For the text-containing cell, return its midpoint in [x, y] coordinate format. 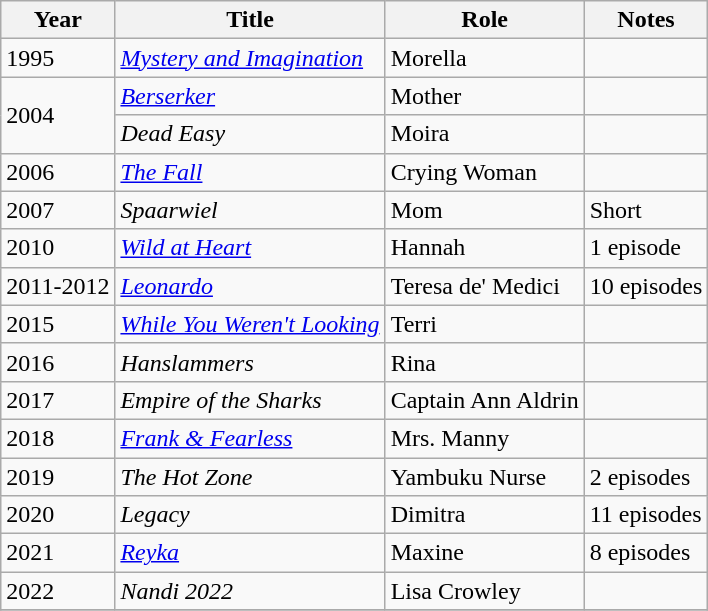
Crying Woman [484, 172]
2007 [58, 210]
Title [250, 20]
2018 [58, 438]
2022 [58, 591]
Terri [484, 324]
10 episodes [646, 286]
2011-2012 [58, 286]
Reyka [250, 553]
Maxine [484, 553]
2004 [58, 115]
Lisa Crowley [484, 591]
Hanslammers [250, 362]
2020 [58, 515]
Hannah [484, 248]
Leonardo [250, 286]
Moira [484, 134]
1995 [58, 58]
2010 [58, 248]
2006 [58, 172]
2 episodes [646, 477]
Notes [646, 20]
Nandi 2022 [250, 591]
Dimitra [484, 515]
The Hot Zone [250, 477]
Frank & Fearless [250, 438]
Short [646, 210]
Role [484, 20]
2016 [58, 362]
8 episodes [646, 553]
Berserker [250, 96]
2017 [58, 400]
Legacy [250, 515]
11 episodes [646, 515]
Year [58, 20]
Rina [484, 362]
2019 [58, 477]
Dead Easy [250, 134]
Empire of the Sharks [250, 400]
While You Weren't Looking [250, 324]
Mrs. Manny [484, 438]
Spaarwiel [250, 210]
Mother [484, 96]
Yambuku Nurse [484, 477]
Morella [484, 58]
The Fall [250, 172]
Mystery and Imagination [250, 58]
Captain Ann Aldrin [484, 400]
1 episode [646, 248]
Teresa de' Medici [484, 286]
Mom [484, 210]
Wild at Heart [250, 248]
2021 [58, 553]
2015 [58, 324]
